Find where the given text appears and provide that cell's center as [x, y] coordinate. 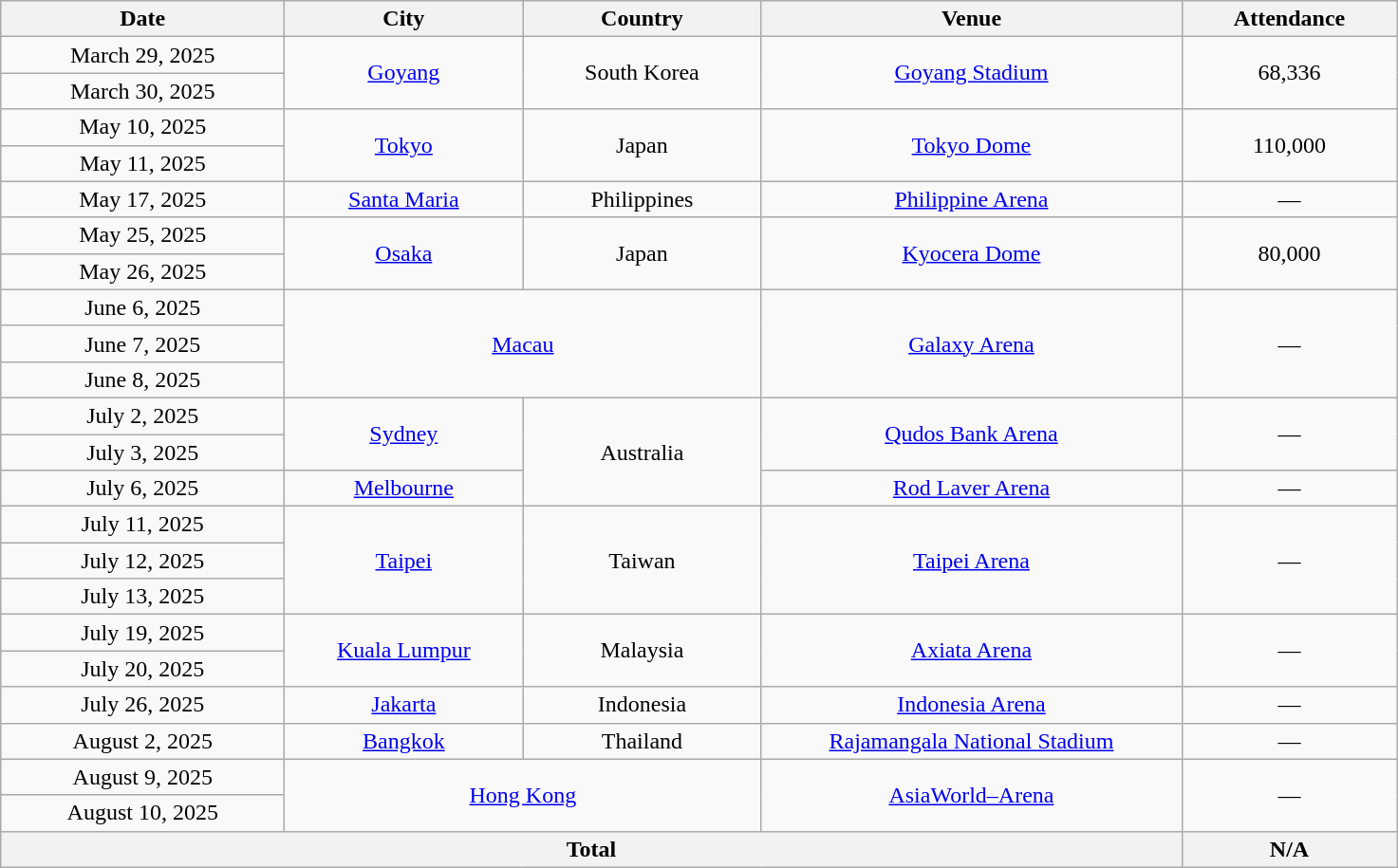
South Korea [642, 73]
Sydney [404, 434]
Attendance [1289, 19]
May 10, 2025 [142, 127]
Santa Maria [404, 199]
Goyang [404, 73]
Tokyo Dome [972, 145]
May 11, 2025 [142, 163]
Kuala Lumpur [404, 651]
July 20, 2025 [142, 669]
Country [642, 19]
July 11, 2025 [142, 525]
August 2, 2025 [142, 741]
June 6, 2025 [142, 307]
June 7, 2025 [142, 343]
Axiata Arena [972, 651]
Indonesia Arena [972, 705]
July 6, 2025 [142, 489]
July 2, 2025 [142, 416]
Jakarta [404, 705]
Goyang Stadium [972, 73]
July 3, 2025 [142, 452]
Philippine Arena [972, 199]
Australia [642, 452]
Date [142, 19]
Malaysia [642, 651]
Indonesia [642, 705]
Osaka [404, 253]
July 19, 2025 [142, 633]
March 29, 2025 [142, 55]
July 12, 2025 [142, 561]
110,000 [1289, 145]
August 10, 2025 [142, 813]
Venue [972, 19]
Rajamangala National Stadium [972, 741]
May 17, 2025 [142, 199]
Taipei [404, 561]
Bangkok [404, 741]
Total [591, 849]
Thailand [642, 741]
Philippines [642, 199]
March 30, 2025 [142, 91]
Taiwan [642, 561]
May 26, 2025 [142, 271]
Qudos Bank Arena [972, 434]
City [404, 19]
68,336 [1289, 73]
AsiaWorld–Arena [972, 795]
June 8, 2025 [142, 379]
Hong Kong [523, 795]
80,000 [1289, 253]
Macau [523, 343]
Melbourne [404, 489]
Tokyo [404, 145]
July 13, 2025 [142, 597]
Kyocera Dome [972, 253]
Rod Laver Arena [972, 489]
Galaxy Arena [972, 343]
N/A [1289, 849]
July 26, 2025 [142, 705]
Taipei Arena [972, 561]
May 25, 2025 [142, 235]
August 9, 2025 [142, 777]
